Return [X, Y] of the center of cell containing provided text 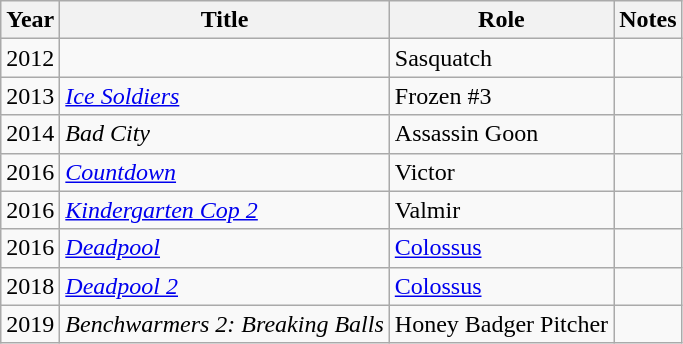
Valmir [501, 210]
Bad City [224, 134]
2012 [30, 58]
Ice Soldiers [224, 96]
2019 [30, 324]
Title [224, 20]
Notes [648, 20]
Countdown [224, 172]
Deadpool [224, 248]
2018 [30, 286]
Deadpool 2 [224, 286]
Sasquatch [501, 58]
Assassin Goon [501, 134]
2013 [30, 96]
Victor [501, 172]
Honey Badger Pitcher [501, 324]
Benchwarmers 2: Breaking Balls [224, 324]
Frozen #3 [501, 96]
Role [501, 20]
Kindergarten Cop 2 [224, 210]
Year [30, 20]
2014 [30, 134]
